Return the [x, y] coordinate for the center point of the cell that contains the specified text.  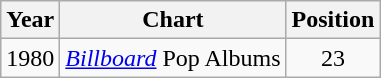
Billboard Pop Albums [173, 58]
23 [333, 58]
1980 [30, 58]
Position [333, 20]
Year [30, 20]
Chart [173, 20]
